Identify which cell holds the provided text, then report its [X, Y] central coordinate. 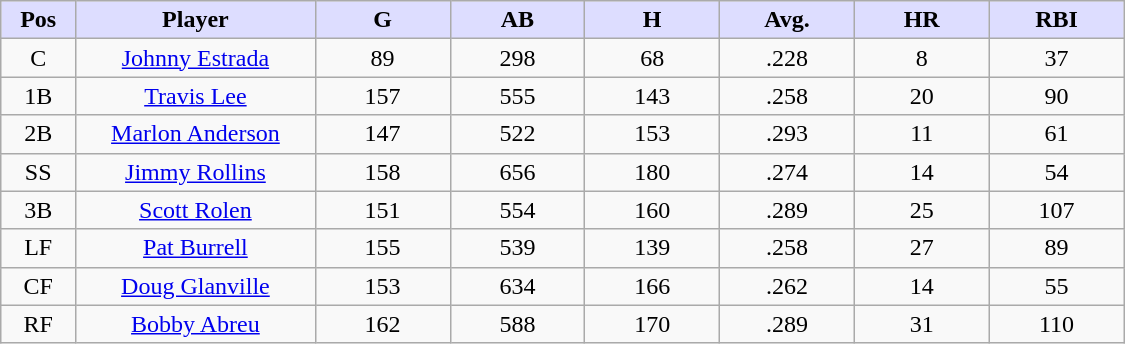
155 [382, 248]
107 [1056, 210]
298 [518, 58]
RBI [1056, 20]
.274 [788, 172]
1B [38, 96]
31 [922, 324]
11 [922, 134]
G [382, 20]
8 [922, 58]
554 [518, 210]
634 [518, 286]
Marlon Anderson [196, 134]
158 [382, 172]
Scott Rolen [196, 210]
555 [518, 96]
37 [1056, 58]
.293 [788, 134]
656 [518, 172]
110 [1056, 324]
AB [518, 20]
166 [652, 286]
CF [38, 286]
539 [518, 248]
139 [652, 248]
20 [922, 96]
HR [922, 20]
54 [1056, 172]
Pat Burrell [196, 248]
RF [38, 324]
55 [1056, 286]
SS [38, 172]
C [38, 58]
68 [652, 58]
Pos [38, 20]
160 [652, 210]
Travis Lee [196, 96]
Avg. [788, 20]
27 [922, 248]
61 [1056, 134]
3B [38, 210]
143 [652, 96]
Player [196, 20]
Jimmy Rollins [196, 172]
LF [38, 248]
.262 [788, 286]
147 [382, 134]
180 [652, 172]
25 [922, 210]
162 [382, 324]
170 [652, 324]
2B [38, 134]
Johnny Estrada [196, 58]
H [652, 20]
Bobby Abreu [196, 324]
157 [382, 96]
Doug Glanville [196, 286]
588 [518, 324]
.228 [788, 58]
522 [518, 134]
151 [382, 210]
90 [1056, 96]
